Locate the cell with the specified text and output its (X, Y) center coordinate. 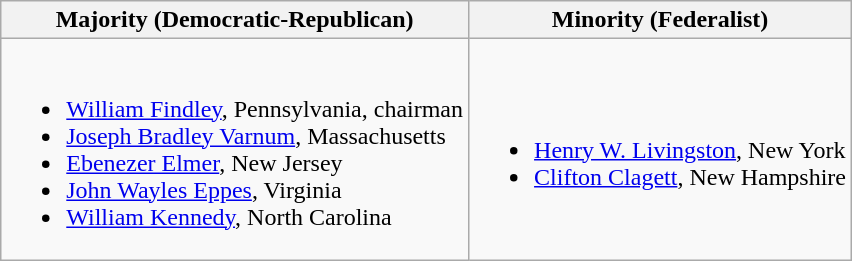
Majority (Democratic-Republican) (235, 20)
Henry W. Livingston, New YorkClifton Clagett, New Hampshire (660, 150)
Minority (Federalist) (660, 20)
